Identify which cell holds the provided text, then report its (x, y) central coordinate. 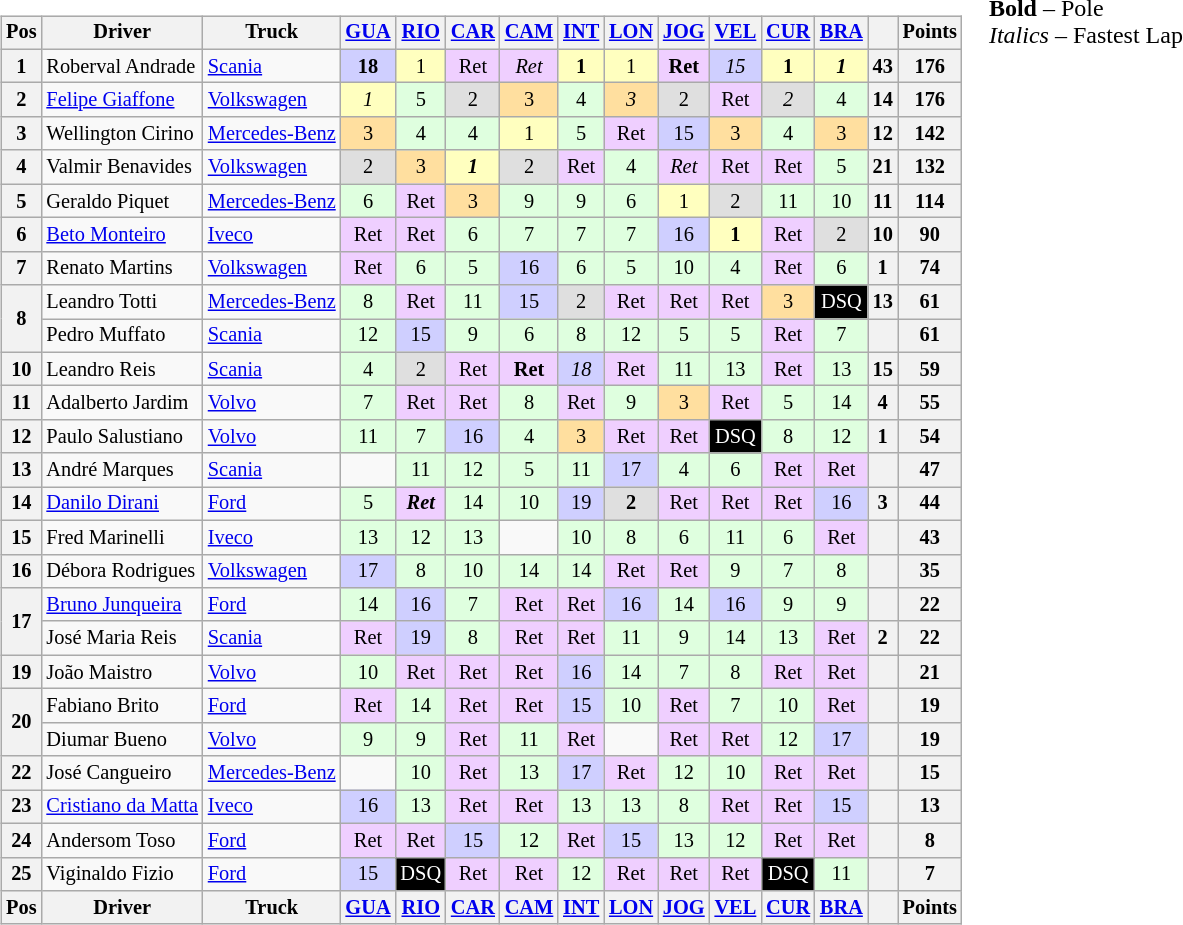
44 (930, 504)
132 (930, 167)
Leandro Reis (122, 369)
90 (930, 235)
Pedro Muffato (122, 336)
Paulo Salustiano (122, 437)
114 (930, 201)
47 (930, 470)
54 (930, 437)
20 (21, 722)
Cristiano da Matta (122, 807)
João Maistro (122, 672)
Bruno Junqueira (122, 605)
Wellington Cirino (122, 134)
142 (930, 134)
José Maria Reis (122, 638)
35 (930, 571)
Geraldo Piquet (122, 201)
Fabiano Brito (122, 706)
José Cangueiro (122, 773)
Débora Rodrigues (122, 571)
Renato Martins (122, 268)
Danilo Dirani (122, 504)
Viginaldo Fizio (122, 874)
Beto Monteiro (122, 235)
55 (930, 403)
Fred Marinelli (122, 537)
Roberval Andrade (122, 66)
André Marques (122, 470)
Leandro Totti (122, 302)
Andersom Toso (122, 840)
23 (21, 807)
24 (21, 840)
74 (930, 268)
Adalberto Jardim (122, 403)
59 (930, 369)
Felipe Giaffone (122, 100)
25 (21, 874)
Valmir Benavides (122, 167)
Diumar Bueno (122, 739)
